Identify which cell holds the provided text, then report its (X, Y) central coordinate. 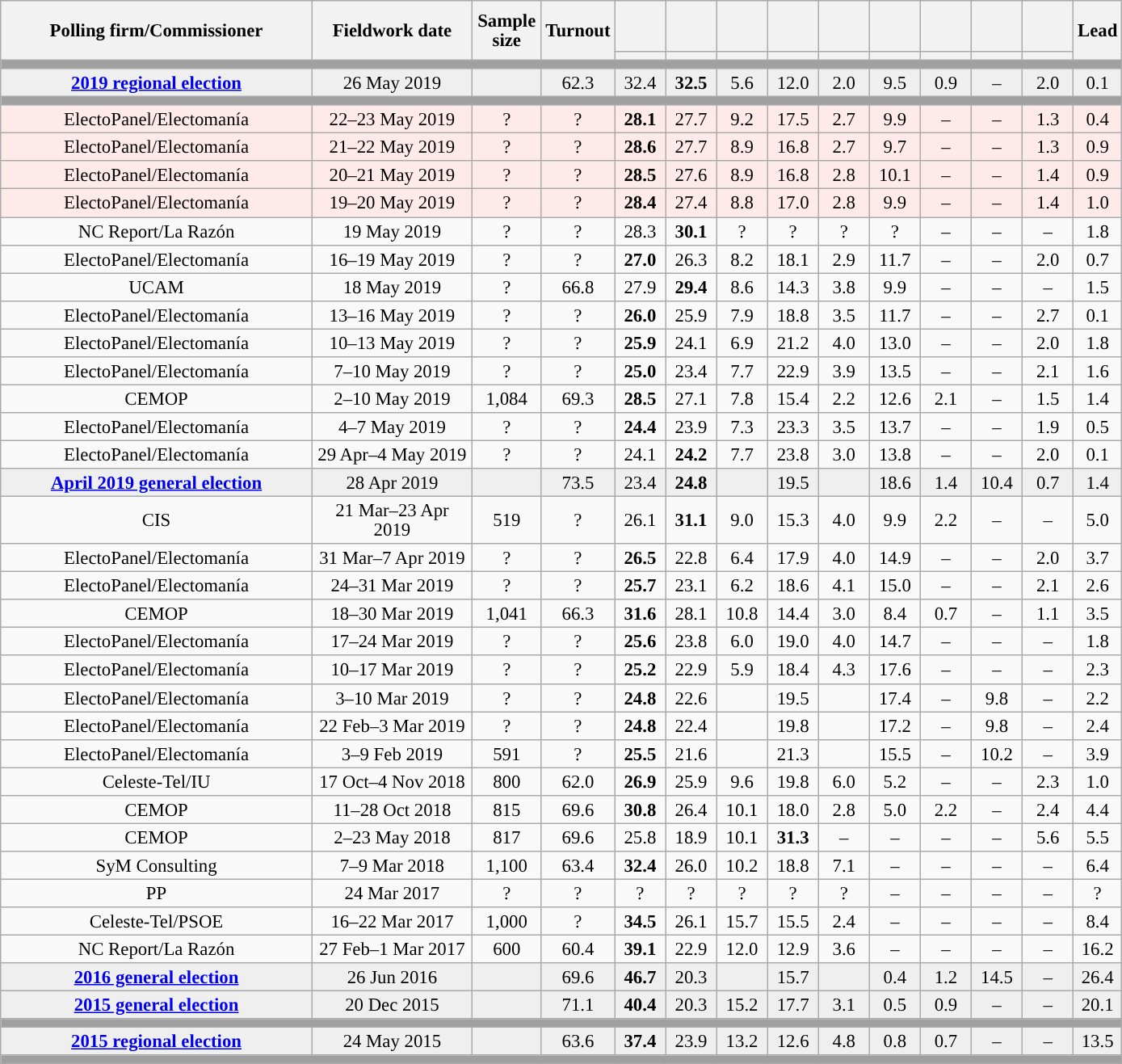
11–28 Oct 2018 (392, 810)
21.6 (691, 753)
15.2 (742, 1005)
20 Dec 2015 (392, 1005)
16.2 (1098, 950)
22.8 (691, 557)
19–20 May 2019 (392, 204)
63.4 (578, 866)
27.4 (691, 204)
28.6 (640, 147)
Turnout (578, 31)
817 (506, 837)
2015 general election (157, 1005)
17.2 (895, 725)
SyM Consulting (157, 866)
2–23 May 2018 (392, 837)
9.2 (742, 120)
6.9 (742, 343)
600 (506, 950)
26 Jun 2016 (392, 978)
Fieldwork date (392, 31)
519 (506, 520)
31.1 (691, 520)
7.9 (742, 315)
UCAM (157, 288)
7–10 May 2019 (392, 372)
April 2019 general election (157, 483)
24 May 2015 (392, 1042)
9.6 (742, 782)
34.5 (640, 921)
24–31 Mar 2019 (392, 587)
3–10 Mar 2019 (392, 698)
18–30 Mar 2019 (392, 614)
69.3 (578, 399)
26.3 (691, 259)
Polling firm/Commissioner (157, 31)
66.3 (578, 614)
21–22 May 2019 (392, 147)
73.5 (578, 483)
3.6 (843, 950)
18.1 (793, 259)
0.8 (895, 1042)
20–21 May 2019 (392, 176)
23.3 (793, 427)
26.5 (640, 557)
4.8 (843, 1042)
40.4 (640, 1005)
18 May 2019 (392, 288)
23.1 (691, 587)
1,000 (506, 921)
30.8 (640, 810)
7.1 (843, 866)
28.4 (640, 204)
4.1 (843, 587)
25.7 (640, 587)
18.4 (793, 671)
31 Mar–7 Apr 2019 (392, 557)
9.0 (742, 520)
4.4 (1098, 810)
25.0 (640, 372)
591 (506, 753)
16–22 Mar 2017 (392, 921)
39.1 (640, 950)
9.5 (895, 82)
10–13 May 2019 (392, 343)
2–10 May 2019 (392, 399)
1.2 (945, 978)
18.9 (691, 837)
2015 regional election (157, 1042)
13.7 (895, 427)
7.8 (742, 399)
1,100 (506, 866)
60.4 (578, 950)
800 (506, 782)
62.3 (578, 82)
28.3 (640, 231)
5.5 (1098, 837)
1,084 (506, 399)
21.2 (793, 343)
13.8 (895, 454)
1,041 (506, 614)
46.7 (640, 978)
12.9 (793, 950)
2.6 (1098, 587)
27.6 (691, 176)
17.9 (793, 557)
9.7 (895, 147)
15.4 (793, 399)
3.1 (843, 1005)
17.6 (895, 671)
27.1 (691, 399)
14.5 (997, 978)
26 May 2019 (392, 82)
31.3 (793, 837)
13.0 (895, 343)
20.1 (1098, 1005)
13–16 May 2019 (392, 315)
19 May 2019 (392, 231)
17 Oct–4 Nov 2018 (392, 782)
3.7 (1098, 557)
66.8 (578, 288)
18.0 (793, 810)
14.7 (895, 641)
5.2 (895, 782)
21.3 (793, 753)
10–17 Mar 2019 (392, 671)
37.4 (640, 1042)
17.5 (793, 120)
5.9 (742, 671)
26.9 (640, 782)
71.1 (578, 1005)
2016 general election (157, 978)
PP (157, 894)
25.8 (640, 837)
Celeste-Tel/IU (157, 782)
13.2 (742, 1042)
8.8 (742, 204)
7–9 Mar 2018 (392, 866)
1.6 (1098, 372)
25.6 (640, 641)
29 Apr–4 May 2019 (392, 454)
31.6 (640, 614)
3–9 Feb 2019 (392, 753)
27.0 (640, 259)
17–24 Mar 2019 (392, 641)
27.9 (640, 288)
24.4 (640, 427)
25.5 (640, 753)
17.4 (895, 698)
27 Feb–1 Mar 2017 (392, 950)
3.8 (843, 288)
22 Feb–3 Mar 2019 (392, 725)
7.3 (742, 427)
24 Mar 2017 (392, 894)
Lead (1098, 31)
22–23 May 2019 (392, 120)
29.4 (691, 288)
25.2 (640, 671)
4–7 May 2019 (392, 427)
4.3 (843, 671)
30.1 (691, 231)
Sample size (506, 31)
62.0 (578, 782)
15.3 (793, 520)
16–19 May 2019 (392, 259)
15.0 (895, 587)
14.3 (793, 288)
24.2 (691, 454)
CIS (157, 520)
1.1 (1048, 614)
2.9 (843, 259)
10.4 (997, 483)
Celeste-Tel/PSOE (157, 921)
2019 regional election (157, 82)
22.6 (691, 698)
32.5 (691, 82)
815 (506, 810)
6.2 (742, 587)
14.4 (793, 614)
28 Apr 2019 (392, 483)
10.8 (742, 614)
1.9 (1048, 427)
8.6 (742, 288)
22.4 (691, 725)
17.7 (793, 1005)
63.6 (578, 1042)
17.0 (793, 204)
8.2 (742, 259)
14.9 (895, 557)
19.0 (793, 641)
21 Mar–23 Apr 2019 (392, 520)
